Locate the cell with the specified text and output its [x, y] center coordinate. 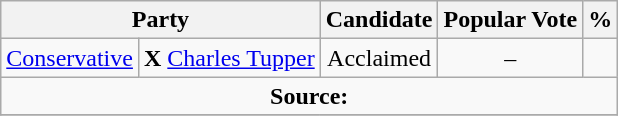
– [510, 58]
X Charles Tupper [229, 58]
Popular Vote [510, 20]
% [600, 20]
Candidate [379, 20]
Source: [310, 96]
Party [160, 20]
Acclaimed [379, 58]
Conservative [70, 58]
